For the text-containing cell, return its midpoint in [X, Y] coordinate format. 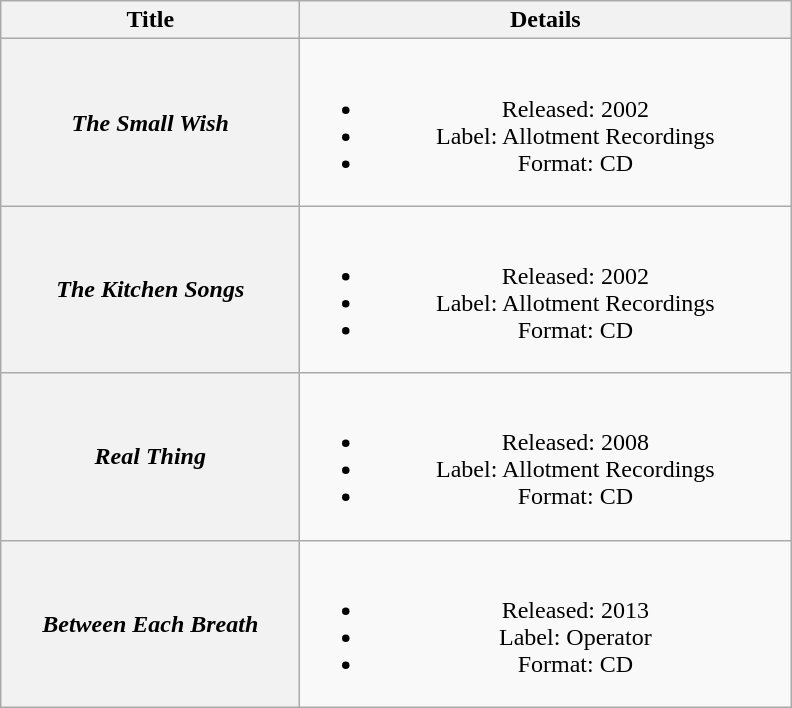
Between Each Breath [150, 624]
The Kitchen Songs [150, 290]
The Small Wish [150, 122]
Real Thing [150, 456]
Details [546, 20]
Title [150, 20]
Released: 2013Label: OperatorFormat: CD [546, 624]
Released: 2008Label: Allotment RecordingsFormat: CD [546, 456]
